Locate the cell with the specified text and output its [x, y] center coordinate. 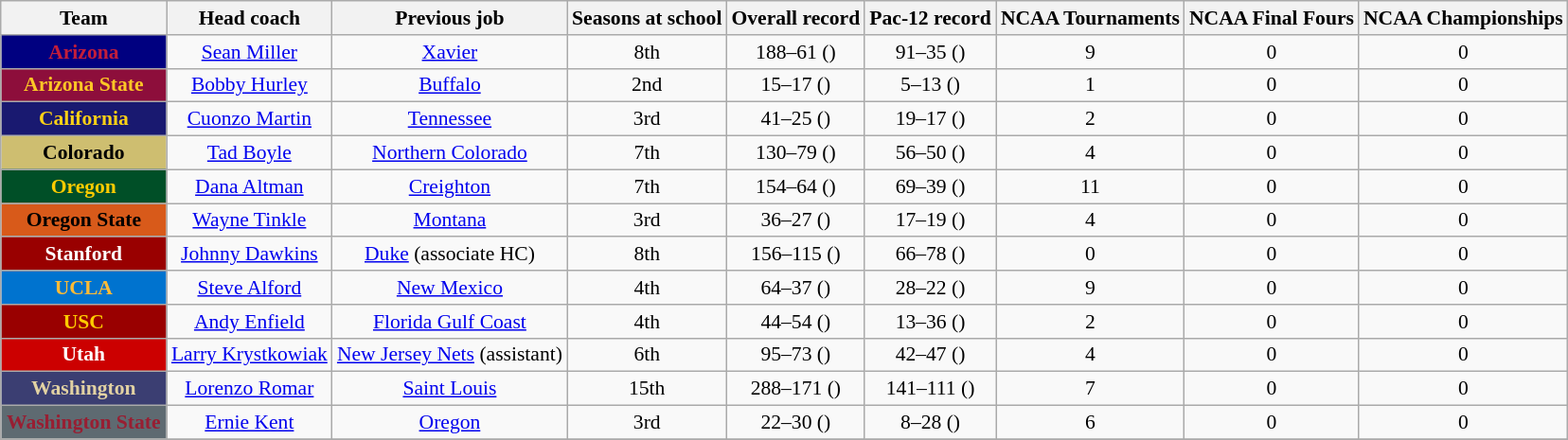
6 [1091, 423]
Team [83, 18]
19–17 () [930, 119]
2nd [647, 85]
Andy Enfield [250, 322]
Creighton [450, 186]
Stanford [83, 255]
Johnny Dawkins [250, 255]
5–13 () [930, 85]
Sean Miller [250, 52]
130–79 () [795, 153]
141–111 () [930, 389]
Seasons at school [647, 18]
11 [1091, 186]
Montana [450, 220]
13–36 () [930, 322]
288–171 () [795, 389]
Pac-12 record [930, 18]
Utah [83, 355]
Arizona [83, 52]
36–27 () [795, 220]
Florida Gulf Coast [450, 322]
NCAA Tournaments [1091, 18]
Buffalo [450, 85]
66–78 () [930, 255]
Tad Boyle [250, 153]
California [83, 119]
1 [1091, 85]
156–115 () [795, 255]
New Mexico [450, 288]
154–64 () [795, 186]
New Jersey Nets (assistant) [450, 355]
22–30 () [795, 423]
Northern Colorado [450, 153]
188–61 () [795, 52]
Duke (associate HC) [450, 255]
7 [1091, 389]
Ernie Kent [250, 423]
Cuonzo Martin [250, 119]
Washington State [83, 423]
Bobby Hurley [250, 85]
Steve Alford [250, 288]
41–25 () [795, 119]
Wayne Tinkle [250, 220]
Washington [83, 389]
6th [647, 355]
Larry Krystkowiak [250, 355]
Colorado [83, 153]
44–54 () [795, 322]
Previous job [450, 18]
15th [647, 389]
15–17 () [795, 85]
Oregon State [83, 220]
8–28 () [930, 423]
USC [83, 322]
42–47 () [930, 355]
69–39 () [930, 186]
NCAA Final Fours [1272, 18]
Dana Altman [250, 186]
64–37 () [795, 288]
Saint Louis [450, 389]
Arizona State [83, 85]
NCAA Championships [1464, 18]
Head coach [250, 18]
UCLA [83, 288]
91–35 () [930, 52]
Lorenzo Romar [250, 389]
28–22 () [930, 288]
Overall record [795, 18]
95–73 () [795, 355]
17–19 () [930, 220]
56–50 () [930, 153]
Tennessee [450, 119]
Xavier [450, 52]
